Capture the cell that displays the provided text and extract its (X, Y) central coordinate. 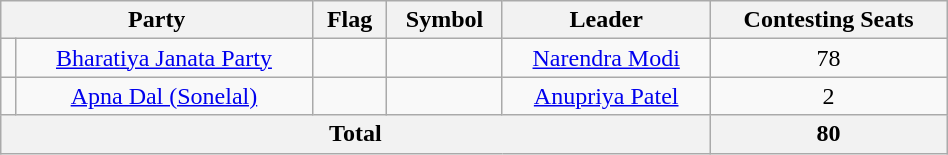
Flag (350, 20)
Symbol (445, 20)
Narendra Modi (606, 58)
80 (828, 134)
Bharatiya Janata Party (164, 58)
Anupriya Patel (606, 96)
Party (157, 20)
Total (356, 134)
Leader (606, 20)
2 (828, 96)
Apna Dal (Sonelal) (164, 96)
Contesting Seats (828, 20)
78 (828, 58)
